Return the [x, y] coordinate for the center point of the cell that contains the specified text.  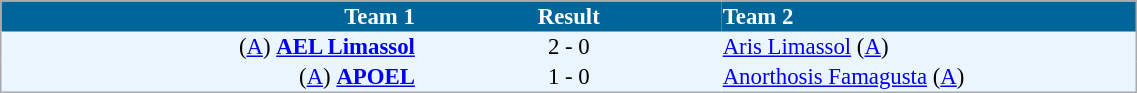
(A) AEL Limassol [209, 47]
1 - 0 [568, 77]
Aris Limassol (A) [929, 47]
Result [568, 16]
Team 1 [209, 16]
(A) APOEL [209, 77]
Anorthosis Famagusta (A) [929, 77]
2 - 0 [568, 47]
Team 2 [929, 16]
